Capture the cell that displays the provided text and extract its (x, y) central coordinate. 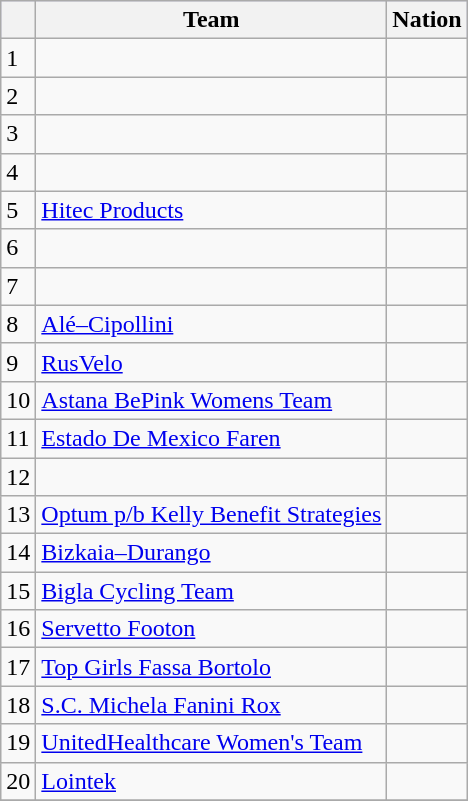
Hitec Products (212, 210)
20 (18, 781)
16 (18, 629)
Servetto Footon (212, 629)
2 (18, 96)
Lointek (212, 781)
Astana BePink Womens Team (212, 400)
Bizkaia–Durango (212, 553)
18 (18, 705)
14 (18, 553)
1 (18, 58)
4 (18, 172)
Bigla Cycling Team (212, 591)
Team (212, 20)
Estado De Mexico Faren (212, 438)
12 (18, 477)
17 (18, 667)
Nation (427, 20)
Alé–Cipollini (212, 324)
6 (18, 248)
19 (18, 743)
RusVelo (212, 362)
11 (18, 438)
Optum p/b Kelly Benefit Strategies (212, 515)
UnitedHealthcare Women's Team (212, 743)
10 (18, 400)
5 (18, 210)
15 (18, 591)
8 (18, 324)
3 (18, 134)
Top Girls Fassa Bortolo (212, 667)
13 (18, 515)
S.C. Michela Fanini Rox (212, 705)
7 (18, 286)
9 (18, 362)
